Find where the given text appears and provide that cell's center as (X, Y) coordinate. 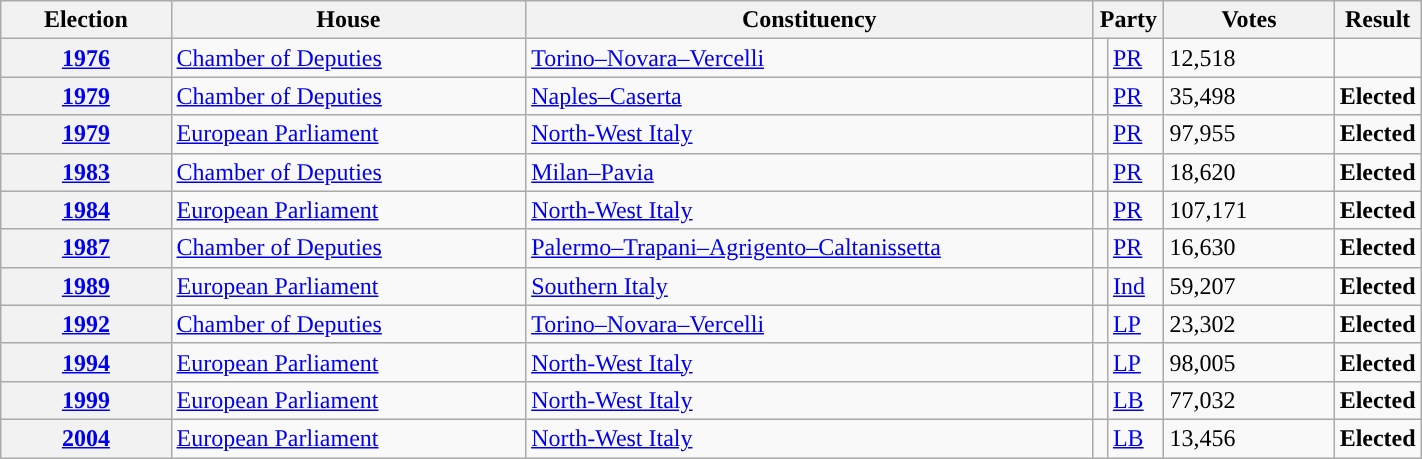
1983 (86, 172)
Party (1128, 20)
59,207 (1249, 286)
1989 (86, 286)
Election (86, 20)
Palermo–Trapani–Agrigento–Caltanissetta (810, 248)
House (348, 20)
18,620 (1249, 172)
35,498 (1249, 96)
Votes (1249, 20)
16,630 (1249, 248)
Result (1378, 20)
1987 (86, 248)
Ind (1135, 286)
23,302 (1249, 324)
77,032 (1249, 400)
1999 (86, 400)
2004 (86, 438)
1992 (86, 324)
97,955 (1249, 134)
12,518 (1249, 58)
Constituency (810, 20)
Milan–Pavia (810, 172)
1976 (86, 58)
Southern Italy (810, 286)
107,171 (1249, 210)
1984 (86, 210)
1994 (86, 362)
13,456 (1249, 438)
98,005 (1249, 362)
Naples–Caserta (810, 96)
